For the text-containing cell, return its midpoint in [x, y] coordinate format. 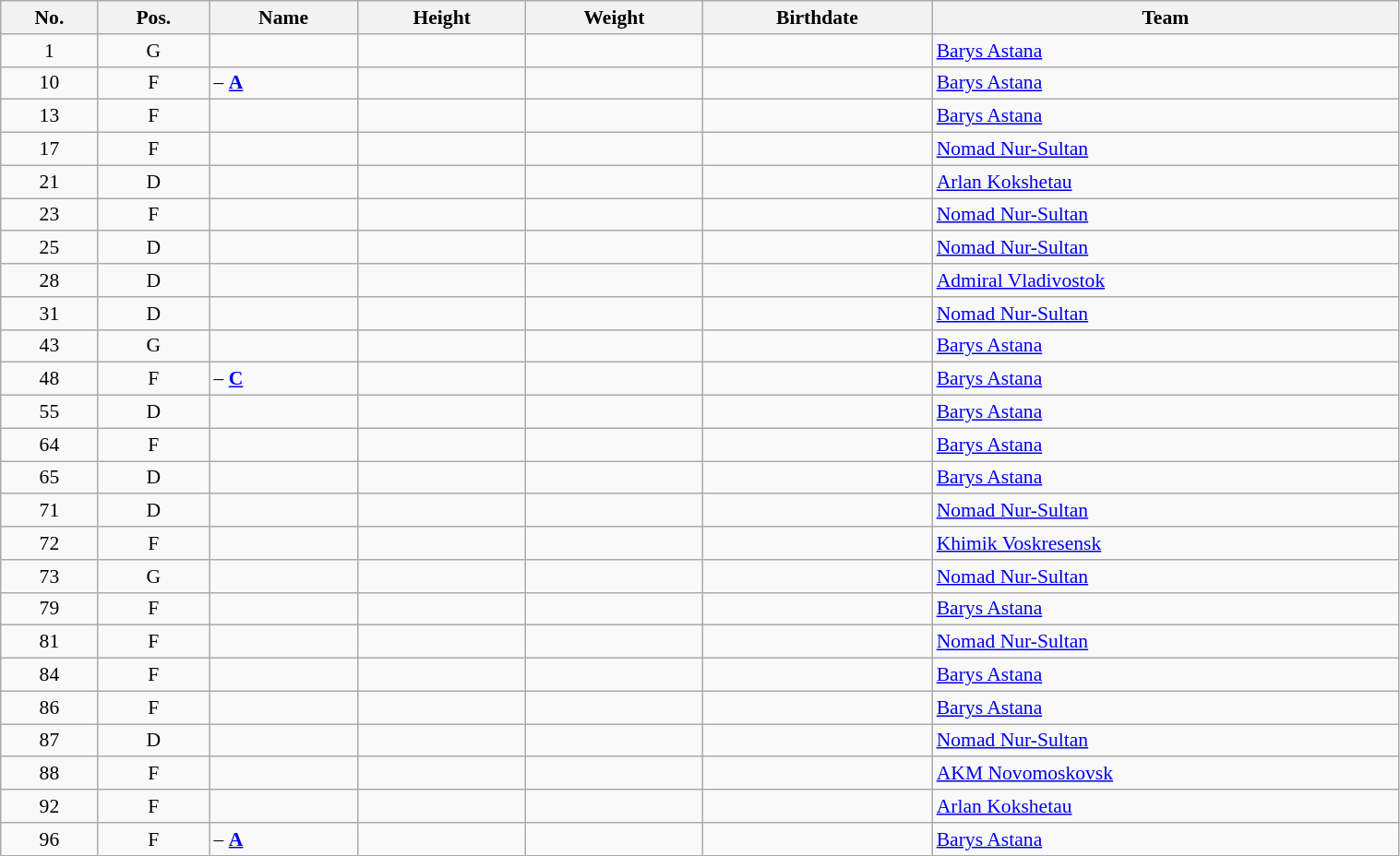
72 [50, 543]
Name [282, 18]
10 [50, 83]
1 [50, 51]
No. [50, 18]
73 [50, 577]
Weight [615, 18]
17 [50, 149]
AKM Novomoskovsk [1166, 774]
64 [50, 445]
43 [50, 346]
Birthdate [818, 18]
25 [50, 248]
21 [50, 182]
28 [50, 280]
23 [50, 215]
48 [50, 379]
88 [50, 774]
55 [50, 412]
79 [50, 609]
Height [442, 18]
Admiral Vladivostok [1166, 280]
Team [1166, 18]
31 [50, 314]
92 [50, 806]
13 [50, 116]
65 [50, 478]
86 [50, 707]
Khimik Voskresensk [1166, 543]
96 [50, 839]
84 [50, 675]
Pos. [153, 18]
71 [50, 511]
81 [50, 642]
– C [282, 379]
87 [50, 741]
